Locate the cell with the specified text and output its (X, Y) center coordinate. 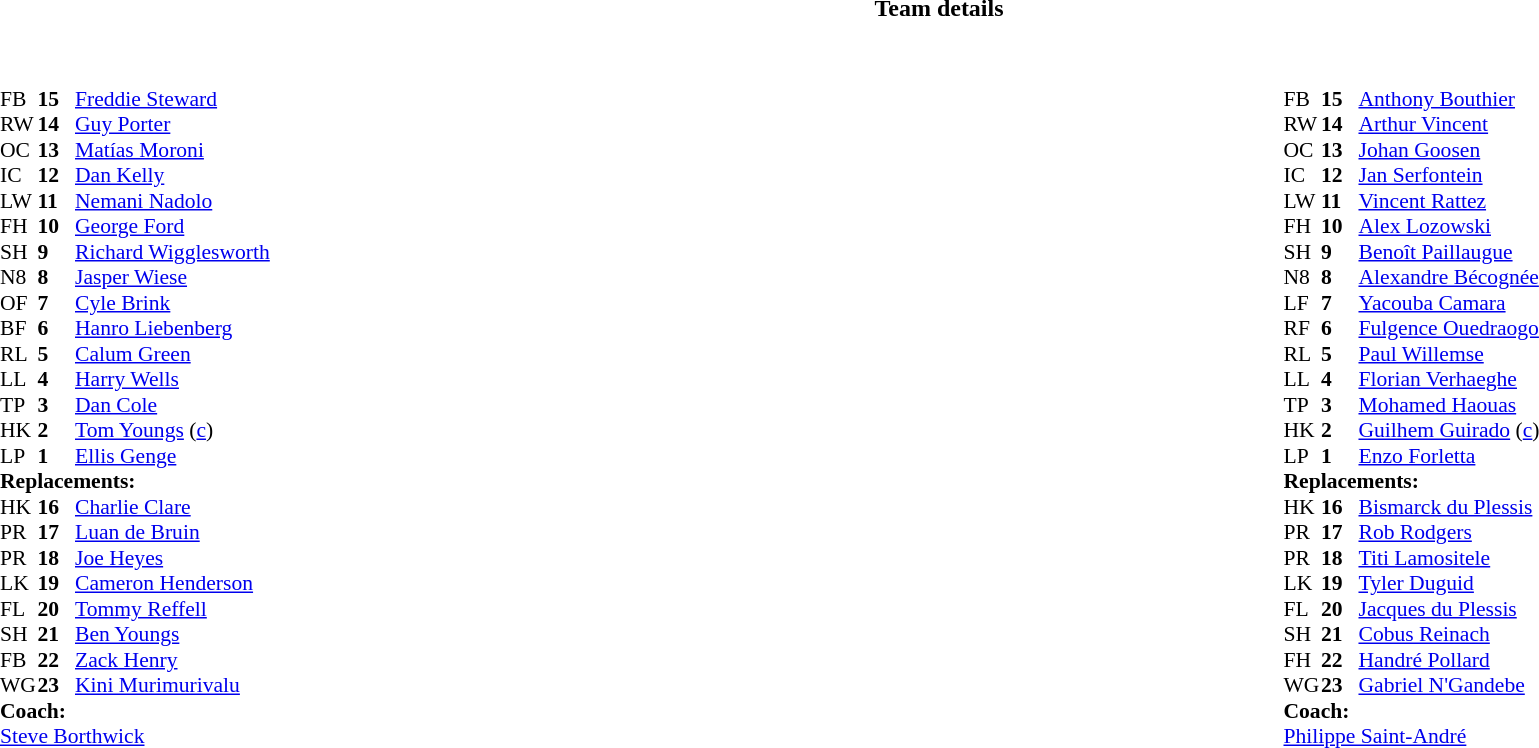
Calum Green (172, 354)
Freddie Steward (172, 99)
Ben Youngs (172, 635)
Fulgence Ouedraogo (1448, 329)
Jan Serfontein (1448, 175)
Rob Rodgers (1448, 533)
George Ford (172, 227)
Kini Murimurivalu (172, 685)
LF (1302, 303)
Florian Verhaeghe (1448, 379)
Dan Kelly (172, 175)
Jasper Wiese (172, 277)
Yacouba Camara (1448, 303)
Alexandre Bécognée (1448, 277)
Tommy Reffell (172, 609)
Joe Heyes (172, 558)
Dan Cole (172, 405)
BF (19, 329)
Harry Wells (172, 379)
OF (19, 303)
Luan de Bruin (172, 533)
Nemani Nadolo (172, 201)
Vincent Rattez (1448, 201)
Richard Wigglesworth (172, 252)
Charlie Clare (172, 507)
Tyler Duguid (1448, 583)
Guilhem Guirado (c) (1448, 431)
Tom Youngs (c) (172, 431)
Cameron Henderson (172, 583)
Titi Lamositele (1448, 558)
Mohamed Haouas (1448, 405)
Enzo Forletta (1448, 456)
Ellis Genge (172, 456)
Matías Moroni (172, 150)
Paul Willemse (1448, 354)
Anthony Bouthier (1448, 99)
Gabriel N'Gandebe (1448, 685)
Cobus Reinach (1448, 635)
Handré Pollard (1448, 660)
Cyle Brink (172, 303)
RF (1302, 329)
Benoît Paillaugue (1448, 252)
Alex Lozowski (1448, 227)
Zack Henry (172, 660)
Johan Goosen (1448, 150)
Guy Porter (172, 125)
Hanro Liebenberg (172, 329)
Jacques du Plessis (1448, 609)
Bismarck du Plessis (1448, 507)
Arthur Vincent (1448, 125)
